Scan for the cell matching the given text and deliver its (X, Y) coordinate at center. 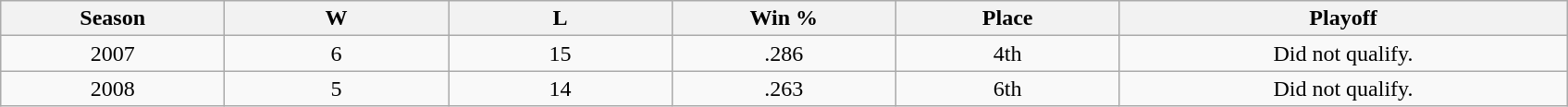
15 (560, 53)
6th (1007, 89)
.286 (784, 53)
5 (337, 89)
2007 (113, 53)
W (337, 18)
L (560, 18)
14 (560, 89)
Playoff (1343, 18)
Win % (784, 18)
Place (1007, 18)
4th (1007, 53)
Season (113, 18)
.263 (784, 89)
2008 (113, 89)
6 (337, 53)
